From the cell containing the given text, extract its center point as [X, Y] coordinate. 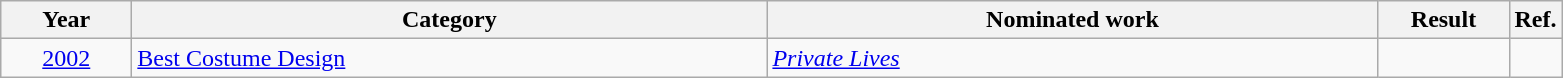
Private Lives [1072, 58]
Ref. [1536, 20]
Year [66, 20]
Nominated work [1072, 20]
Best Costume Design [450, 58]
2002 [66, 58]
Category [450, 20]
Result [1444, 20]
